Search for the cell housing the specified text and yield its (x, y) center coordinate. 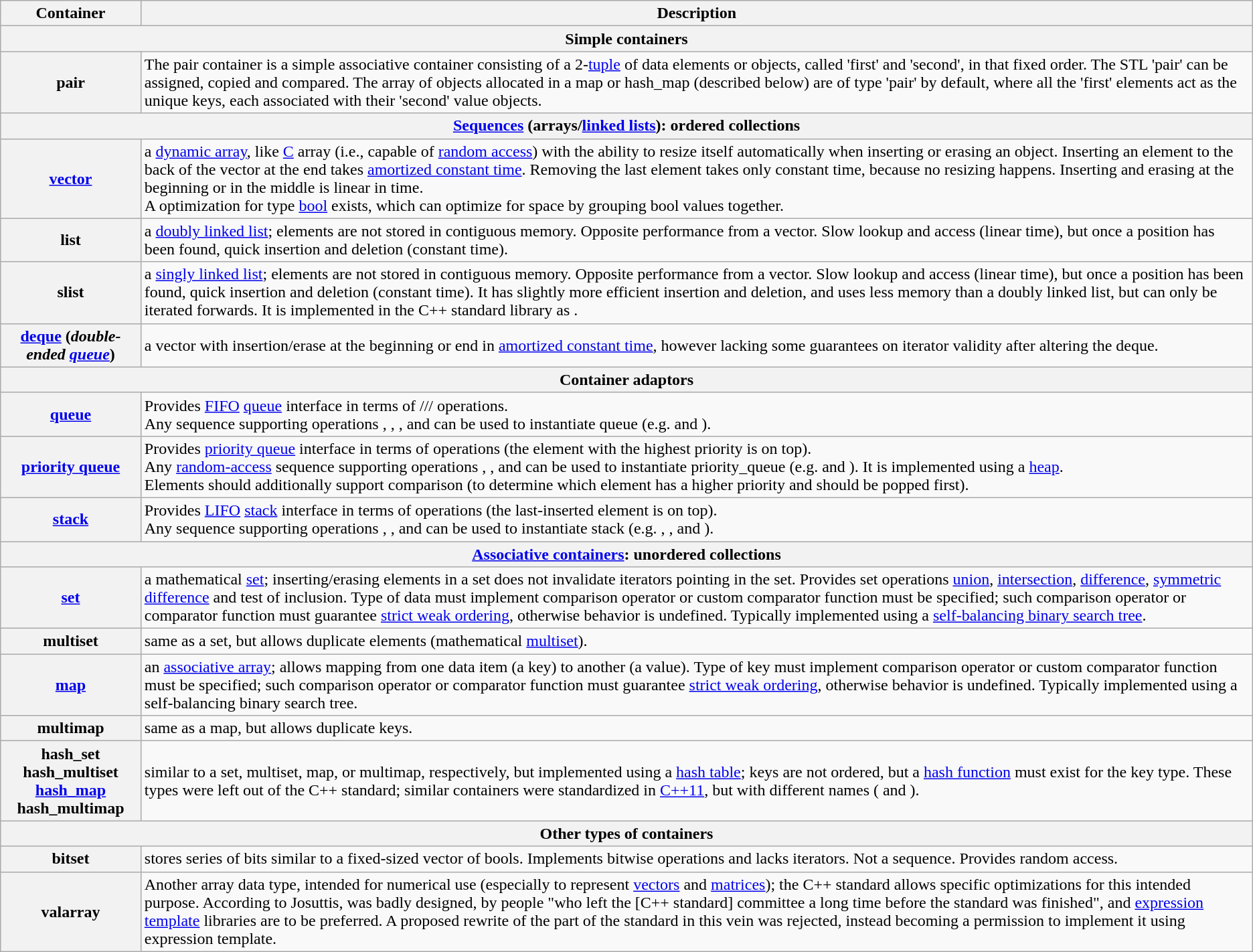
list (71, 240)
stack (71, 520)
vector (71, 178)
queue (71, 414)
pair (71, 82)
slist (71, 293)
Container adaptors (626, 380)
Other types of containers (626, 834)
Container (71, 13)
map (71, 685)
priority queue (71, 467)
Simple containers (626, 39)
bitset (71, 859)
Provides FIFO queue interface in terms of /// operations.Any sequence supporting operations , , , and can be used to instantiate queue (e.g. and ). (696, 414)
Description (696, 13)
hash_sethash_multisethash_maphash_multimap (71, 781)
valarray (71, 912)
set (71, 598)
deque (double-ended queue) (71, 345)
multiset (71, 641)
same as a set, but allows duplicate elements (mathematical multiset). (696, 641)
Associative containers: unordered collections (626, 554)
multimap (71, 728)
Sequences (arrays/linked lists): ordered collections (626, 126)
same as a map, but allows duplicate keys. (696, 728)
